Pinpoint the cell where the given text exists, returning its (x, y) midpoint coordinate. 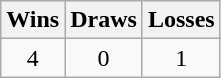
Losses (181, 20)
Wins (33, 20)
Draws (104, 20)
4 (33, 58)
1 (181, 58)
0 (104, 58)
